Capture the cell that displays the provided text and extract its (x, y) central coordinate. 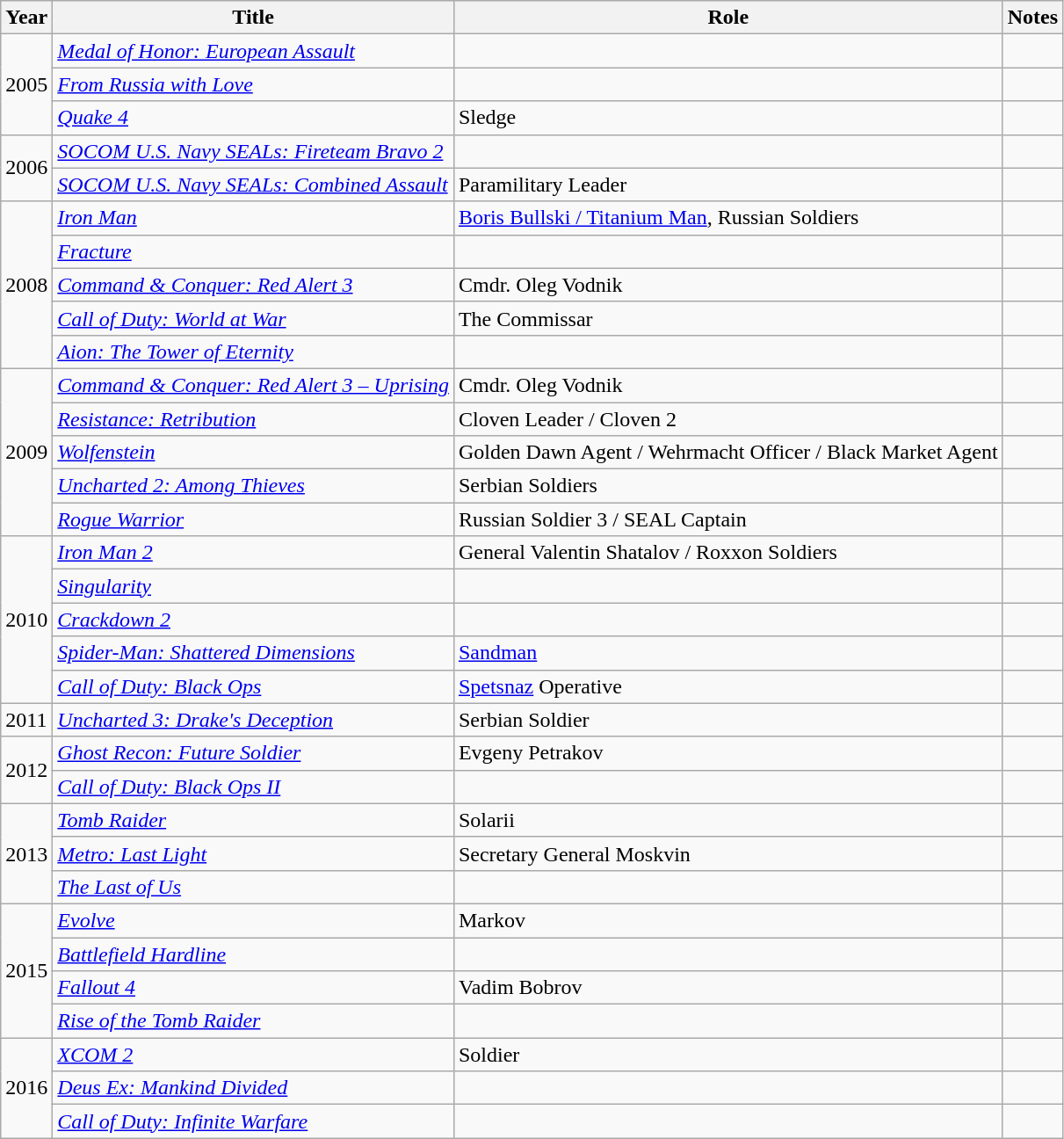
Sledge (727, 118)
Call of Duty: Black Ops II (253, 787)
Uncharted 2: Among Thieves (253, 486)
Quake 4 (253, 118)
2009 (26, 452)
Iron Man (253, 218)
2016 (26, 1088)
Evgeny Petrakov (727, 753)
2010 (26, 620)
Sandman (727, 653)
Call of Duty: Black Ops (253, 686)
Call of Duty: Infinite Warfare (253, 1121)
Solarii (727, 820)
Spetsnaz Operative (727, 686)
Tomb Raider (253, 820)
Rise of the Tomb Raider (253, 1021)
Deus Ex: Mankind Divided (253, 1088)
Resistance: Retribution (253, 419)
The Commissar (727, 318)
Serbian Soldier (727, 720)
Paramilitary Leader (727, 185)
General Valentin Shatalov / Roxxon Soldiers (727, 553)
SOCOM U.S. Navy SEALs: Combined Assault (253, 185)
2005 (26, 84)
Rogue Warrior (253, 519)
Medal of Honor: European Assault (253, 51)
Command & Conquer: Red Alert 3 (253, 285)
Russian Soldier 3 / SEAL Captain (727, 519)
SOCOM U.S. Navy SEALs: Fireteam Bravo 2 (253, 151)
Serbian Soldiers (727, 486)
Command & Conquer: Red Alert 3 – Uprising (253, 385)
The Last of Us (253, 887)
2013 (26, 853)
Battlefield Hardline (253, 954)
From Russia with Love (253, 84)
Crackdown 2 (253, 620)
Wolfenstein (253, 453)
2006 (26, 168)
Secretary General Moskvin (727, 853)
2008 (26, 285)
Metro: Last Light (253, 853)
Boris Bullski / Titanium Man, Russian Soldiers (727, 218)
Vadim Bobrov (727, 988)
Aion: The Tower of Eternity (253, 352)
Uncharted 3: Drake's Deception (253, 720)
Markov (727, 920)
Fracture (253, 251)
Notes (1032, 18)
Spider-Man: Shattered Dimensions (253, 653)
XCOM 2 (253, 1055)
Year (26, 18)
Role (727, 18)
2012 (26, 770)
Fallout 4 (253, 988)
2011 (26, 720)
2015 (26, 970)
Ghost Recon: Future Soldier (253, 753)
Evolve (253, 920)
Soldier (727, 1055)
Title (253, 18)
Golden Dawn Agent / Wehrmacht Officer / Black Market Agent (727, 453)
Call of Duty: World at War (253, 318)
Cloven Leader / Cloven 2 (727, 419)
Iron Man 2 (253, 553)
Singularity (253, 586)
